Identify which cell holds the provided text, then report its (x, y) central coordinate. 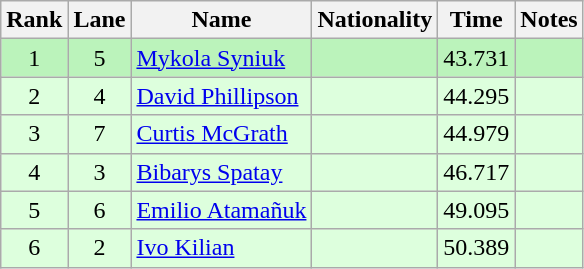
1 (34, 58)
44.295 (476, 96)
46.717 (476, 172)
43.731 (476, 58)
David Phillipson (222, 96)
Time (476, 20)
7 (100, 134)
Notes (549, 20)
Bibarys Spatay (222, 172)
Nationality (375, 20)
Name (222, 20)
50.389 (476, 248)
Ivo Kilian (222, 248)
Curtis McGrath (222, 134)
Lane (100, 20)
Rank (34, 20)
Mykola Syniuk (222, 58)
44.979 (476, 134)
49.095 (476, 210)
Emilio Atamañuk (222, 210)
